Search for the cell housing the specified text and yield its [X, Y] center coordinate. 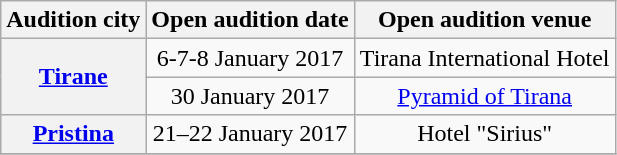
Open audition date [250, 20]
Tirane [74, 77]
Open audition venue [484, 20]
21–22 January 2017 [250, 134]
Tirana International Hotel [484, 58]
Pyramid of Tirana [484, 96]
Hotel "Sirius" [484, 134]
30 January 2017 [250, 96]
Pristina [74, 134]
Audition city [74, 20]
6-7-8 January 2017 [250, 58]
